Scan for the cell matching the given text and deliver its (x, y) coordinate at center. 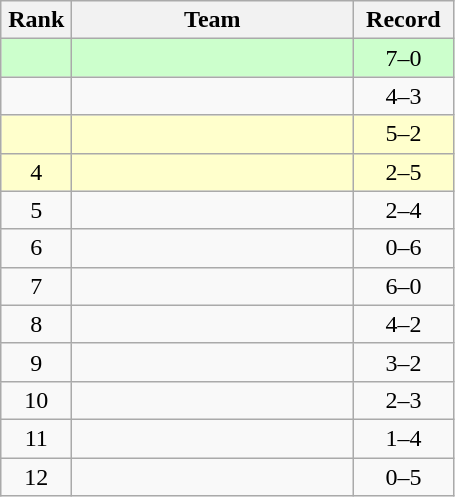
0–5 (404, 477)
4–3 (404, 96)
7 (36, 286)
2–5 (404, 172)
5–2 (404, 134)
11 (36, 438)
8 (36, 324)
2–4 (404, 210)
3–2 (404, 362)
10 (36, 400)
9 (36, 362)
4–2 (404, 324)
7–0 (404, 58)
12 (36, 477)
6–0 (404, 286)
2–3 (404, 400)
5 (36, 210)
6 (36, 248)
Team (212, 20)
1–4 (404, 438)
Record (404, 20)
0–6 (404, 248)
Rank (36, 20)
4 (36, 172)
